Detect which cell encompasses the target text, then output its (x, y) center coordinate. 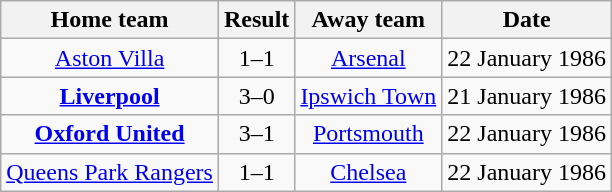
Ipswich Town (368, 96)
21 January 1986 (527, 96)
Arsenal (368, 58)
Oxford United (110, 134)
Date (527, 20)
Result (256, 20)
Liverpool (110, 96)
Home team (110, 20)
Portsmouth (368, 134)
Away team (368, 20)
Aston Villa (110, 58)
3–0 (256, 96)
Chelsea (368, 172)
3–1 (256, 134)
Queens Park Rangers (110, 172)
